Return (x, y) of the center of cell containing provided text 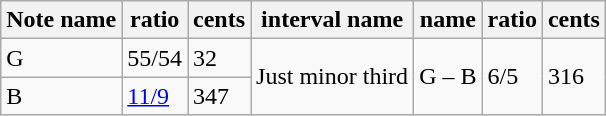
55/54 (155, 58)
interval name (332, 20)
11/9 (155, 96)
G (62, 58)
6/5 (512, 77)
B (62, 96)
G – B (448, 77)
name (448, 20)
Note name (62, 20)
316 (574, 77)
Just minor third (332, 77)
347 (220, 96)
32 (220, 58)
